From the cell containing the given text, extract its center point as [x, y] coordinate. 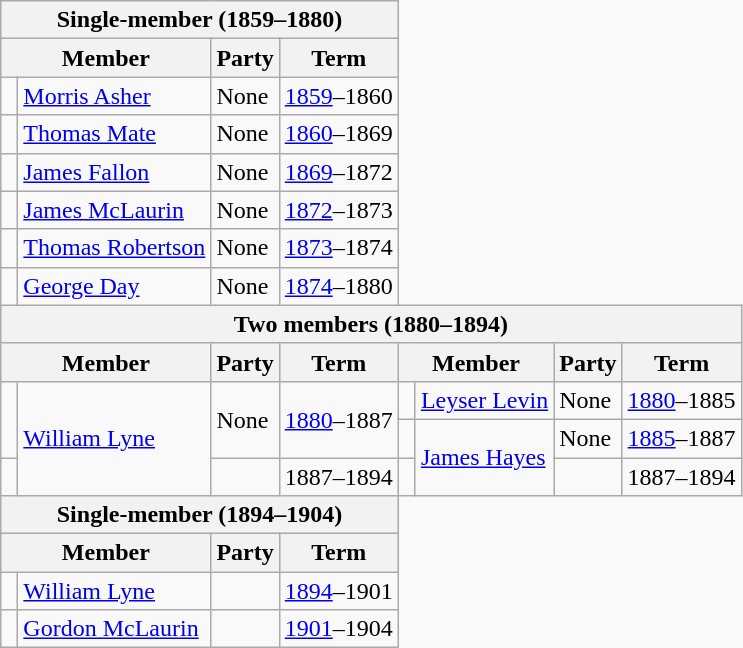
James Fallon [114, 172]
Thomas Mate [114, 134]
James McLaurin [114, 210]
1885–1887 [682, 438]
Morris Asher [114, 96]
George Day [114, 286]
1859–1860 [338, 96]
1874–1880 [338, 286]
Gordon McLaurin [114, 629]
1869–1872 [338, 172]
1894–1901 [338, 591]
1880–1885 [682, 400]
Single-member (1859–1880) [200, 20]
Single-member (1894–1904) [200, 515]
James Hayes [484, 457]
1872–1873 [338, 210]
1860–1869 [338, 134]
Leyser Levin [484, 400]
1873–1874 [338, 248]
Thomas Robertson [114, 248]
1901–1904 [338, 629]
Two members (1880–1894) [371, 324]
1880–1887 [338, 419]
